From the cell containing the given text, extract its center point as (x, y) coordinate. 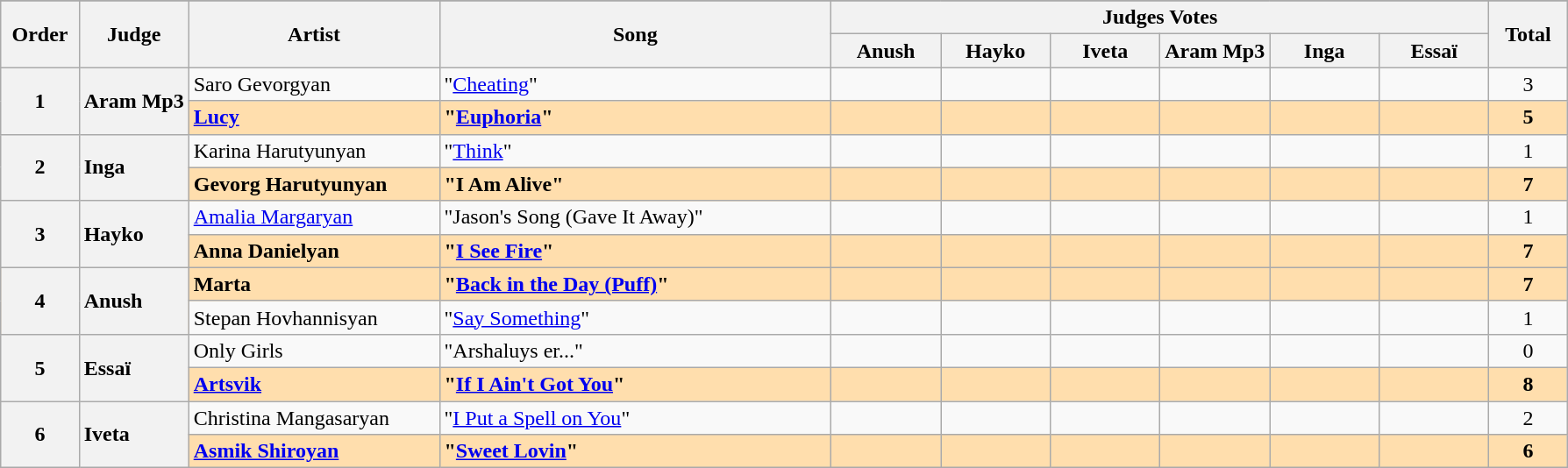
"Back in the Day (Puff)" (635, 284)
"Say Something" (635, 317)
Stepan Hovhannisyan (314, 317)
"Cheating" (635, 84)
Lucy (314, 117)
Only Girls (314, 351)
"Jason's Song (Gave It Away)" (635, 217)
Gevorg Harutyunyan (314, 184)
Song (635, 34)
8 (1528, 384)
Order (40, 34)
Judge (133, 34)
"I Am Alive" (635, 184)
"I See Fire" (635, 251)
0 (1528, 351)
"Arshaluys er..." (635, 351)
"Euphoria" (635, 117)
Artist (314, 34)
Asmik Shiroyan (314, 451)
Amalia Margaryan (314, 217)
Judges Votes (1160, 18)
4 (40, 301)
Anna Danielyan (314, 251)
Marta (314, 284)
"Think" (635, 151)
"Sweet Lovin" (635, 451)
"I Put a Spell on You" (635, 418)
Christina Mangasaryan (314, 418)
Karina Harutyunyan (314, 151)
Total (1528, 34)
Artsvik (314, 384)
Saro Gevorgyan (314, 84)
"If I Ain't Got You" (635, 384)
